Determine the (X, Y) coordinate at the center of the cell enclosing the given text.  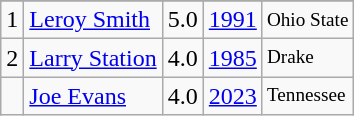
Larry Station (93, 58)
Leroy Smith (93, 20)
Tennessee (308, 96)
1991 (232, 20)
1 (12, 20)
Drake (308, 58)
Joe Evans (93, 96)
5.0 (182, 20)
2023 (232, 96)
2 (12, 58)
1985 (232, 58)
Ohio State (308, 20)
